Capture the cell that displays the provided text and extract its (X, Y) central coordinate. 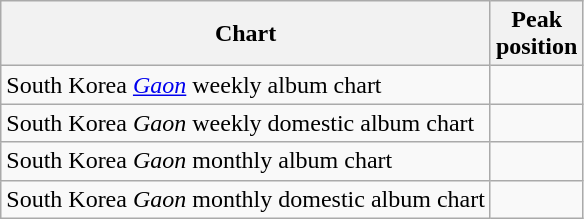
Peakposition (536, 34)
Chart (246, 34)
South Korea Gaon weekly album chart (246, 85)
South Korea Gaon monthly domestic album chart (246, 199)
South Korea Gaon weekly domestic album chart (246, 123)
South Korea Gaon monthly album chart (246, 161)
